Detect which cell encompasses the target text, then output its [X, Y] center coordinate. 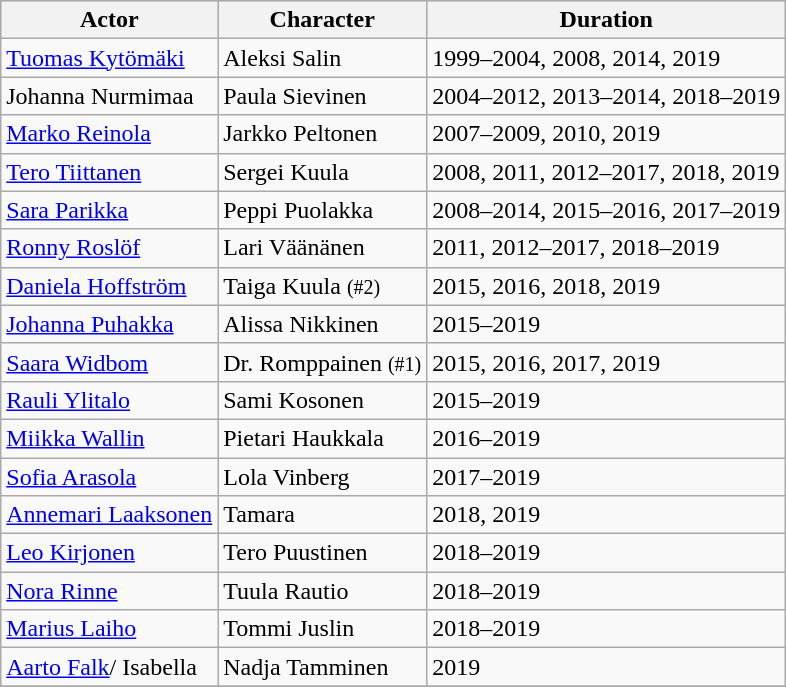
Nora Rinne [110, 591]
2015, 2016, 2017, 2019 [606, 362]
Tommi Juslin [322, 629]
2004–2012, 2013–2014, 2018–2019 [606, 96]
Peppi Puolakka [322, 210]
Annemari Laaksonen [110, 515]
Rauli Ylitalo [110, 400]
Taiga Kuula (#2) [322, 286]
Daniela Hoffström [110, 286]
2008, 2011, 2012–2017, 2018, 2019 [606, 172]
Sergei Kuula [322, 172]
Johanna Nurmimaa [110, 96]
Character [322, 20]
Jarkko Peltonen [322, 134]
Duration [606, 20]
2019 [606, 667]
2015, 2016, 2018, 2019 [606, 286]
Tero Tiittanen [110, 172]
2018, 2019 [606, 515]
Tuomas Kytömäki [110, 58]
Lola Vinberg [322, 477]
Paula Sievinen [322, 96]
Ronny Roslöf [110, 248]
Marko Reinola [110, 134]
2008–2014, 2015–2016, 2017–2019 [606, 210]
Nadja Tamminen [322, 667]
Johanna Puhakka [110, 324]
Tero Puustinen [322, 553]
Tuula Rautio [322, 591]
Tamara [322, 515]
2007–2009, 2010, 2019 [606, 134]
Marius Laiho [110, 629]
2017–2019 [606, 477]
Sara Parikka [110, 210]
Aarto Falk/ Isabella [110, 667]
Saara Widbom [110, 362]
Alissa Nikkinen [322, 324]
Sofia Arasola [110, 477]
Pietari Haukkala [322, 438]
Dr. Romppainen (#1) [322, 362]
Miikka Wallin [110, 438]
2011, 2012–2017, 2018–2019 [606, 248]
Actor [110, 20]
Aleksi Salin [322, 58]
1999–2004, 2008, 2014, 2019 [606, 58]
Sami Kosonen [322, 400]
Leo Kirjonen [110, 553]
Lari Väänänen [322, 248]
2016–2019 [606, 438]
